Locate the cell with the specified text and output its [X, Y] center coordinate. 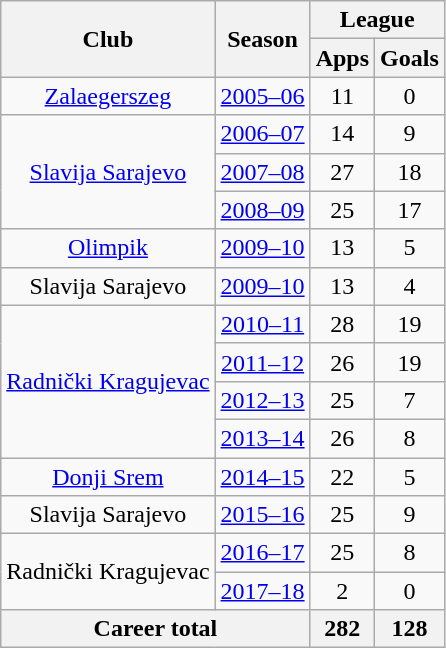
2006–07 [262, 134]
4 [410, 286]
2005–06 [262, 96]
128 [410, 629]
2013–14 [262, 438]
2011–12 [262, 362]
Donji Srem [108, 477]
Club [108, 39]
2012–13 [262, 400]
17 [410, 210]
2016–17 [262, 553]
7 [410, 400]
Zalaegerszeg [108, 96]
Olimpik [108, 248]
282 [342, 629]
11 [342, 96]
Season [262, 39]
2 [342, 591]
Career total [156, 629]
2010–11 [262, 324]
27 [342, 172]
2008–09 [262, 210]
2014–15 [262, 477]
22 [342, 477]
18 [410, 172]
Apps [342, 58]
2015–16 [262, 515]
28 [342, 324]
2017–18 [262, 591]
Goals [410, 58]
2007–08 [262, 172]
League [377, 20]
14 [342, 134]
